Pinpoint the cell where the given text exists, returning its [X, Y] midpoint coordinate. 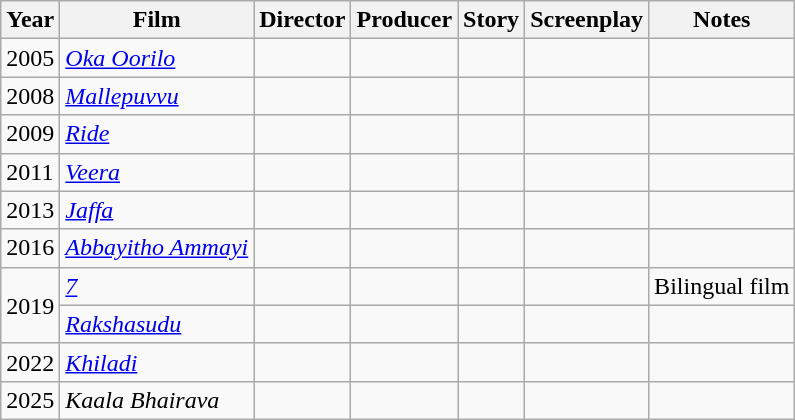
2013 [30, 210]
Story [492, 20]
Ride [157, 134]
Bilingual film [722, 286]
7 [157, 286]
Year [30, 20]
Veera [157, 172]
Rakshasudu [157, 324]
2005 [30, 58]
Jaffa [157, 210]
2019 [30, 305]
Kaala Bhairava [157, 400]
2008 [30, 96]
Notes [722, 20]
Oka Oorilo [157, 58]
Director [302, 20]
Screenplay [587, 20]
2016 [30, 248]
Producer [404, 20]
Abbayitho Ammayi [157, 248]
Mallepuvvu [157, 96]
2009 [30, 134]
Film [157, 20]
2022 [30, 362]
2025 [30, 400]
Khiladi [157, 362]
2011 [30, 172]
